Detect which cell encompasses the target text, then output its (X, Y) center coordinate. 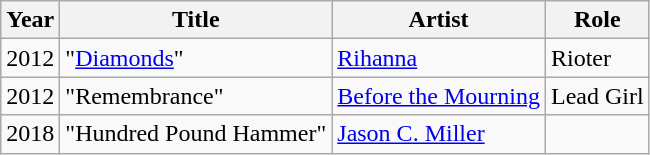
"Hundred Pound Hammer" (196, 134)
Rihanna (439, 58)
Role (597, 20)
"Diamonds" (196, 58)
Title (196, 20)
Before the Mourning (439, 96)
Lead Girl (597, 96)
Artist (439, 20)
Jason C. Miller (439, 134)
"Remembrance" (196, 96)
Year (30, 20)
Rioter (597, 58)
2018 (30, 134)
